Search for the cell housing the specified text and yield its (x, y) center coordinate. 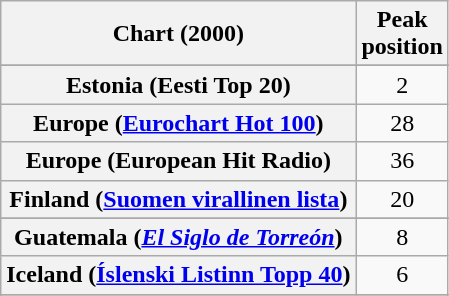
Guatemala (El Siglo de Torreón) (178, 237)
36 (402, 161)
Europe (Eurochart Hot 100) (178, 123)
Estonia (Eesti Top 20) (178, 85)
28 (402, 123)
Finland (Suomen virallinen lista) (178, 199)
8 (402, 237)
20 (402, 199)
Iceland (Íslenski Listinn Topp 40) (178, 275)
Peakposition (402, 34)
2 (402, 85)
Chart (2000) (178, 34)
Europe (European Hit Radio) (178, 161)
6 (402, 275)
